From the cell containing the given text, extract its center point as (x, y) coordinate. 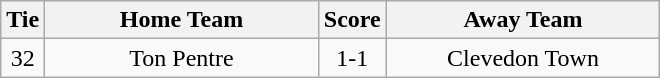
1-1 (352, 58)
Tie (23, 20)
Score (352, 20)
Away Team (523, 20)
32 (23, 58)
Clevedon Town (523, 58)
Ton Pentre (182, 58)
Home Team (182, 20)
